Find where the given text appears and provide that cell's center as [x, y] coordinate. 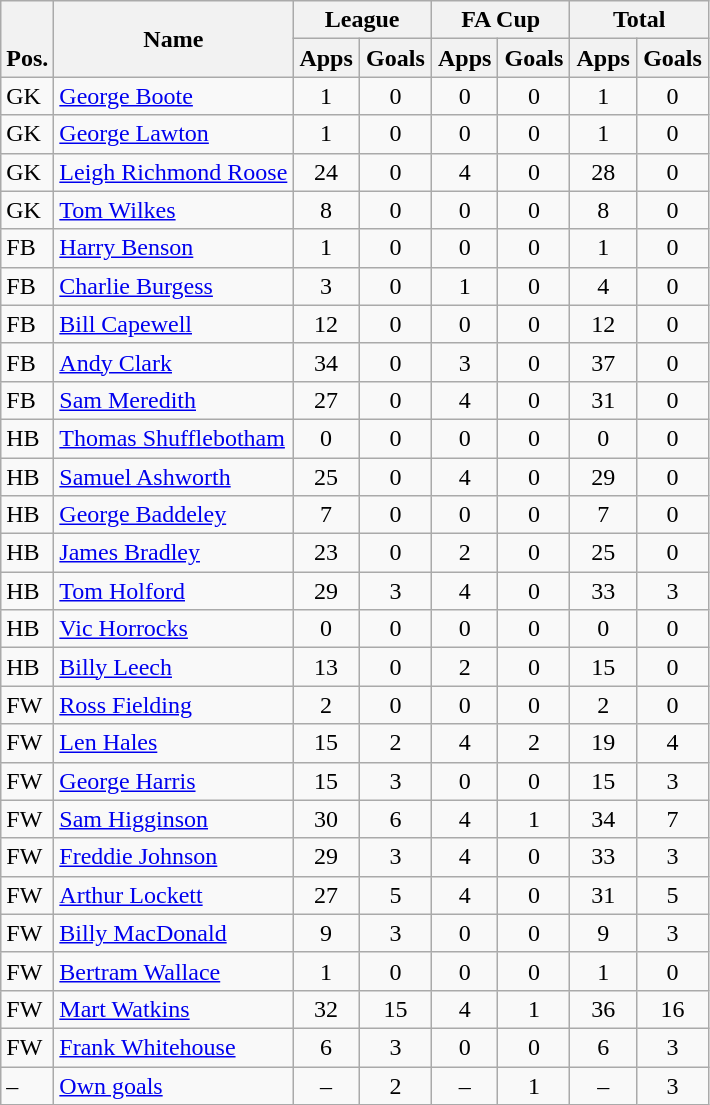
Own goals [174, 1085]
13 [326, 667]
Charlie Burgess [174, 286]
16 [672, 1009]
Len Hales [174, 743]
24 [326, 172]
Vic Horrocks [174, 629]
Tom Wilkes [174, 210]
George Boote [174, 96]
Ross Fielding [174, 705]
Arthur Lockett [174, 895]
Sam Higginson [174, 819]
Tom Holford [174, 591]
Freddie Johnson [174, 857]
32 [326, 1009]
Billy Leech [174, 667]
FA Cup [500, 20]
Name [174, 39]
Bertram Wallace [174, 971]
Billy MacDonald [174, 933]
Harry Benson [174, 248]
James Bradley [174, 553]
Sam Meredith [174, 400]
Samuel Ashworth [174, 477]
Bill Capewell [174, 324]
Andy Clark [174, 362]
Total [640, 20]
30 [326, 819]
George Baddeley [174, 515]
Pos. [28, 39]
Leigh Richmond Roose [174, 172]
37 [604, 362]
League [362, 20]
28 [604, 172]
19 [604, 743]
Frank Whitehouse [174, 1047]
Thomas Shufflebotham [174, 438]
George Harris [174, 781]
23 [326, 553]
36 [604, 1009]
Mart Watkins [174, 1009]
George Lawton [174, 134]
